Detect which cell encompasses the target text, then output its (x, y) center coordinate. 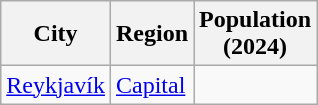
Capital (152, 85)
Population(2024) (256, 34)
City (56, 34)
Reykjavík (56, 85)
Region (152, 34)
